Pinpoint the cell where the given text exists, returning its (x, y) midpoint coordinate. 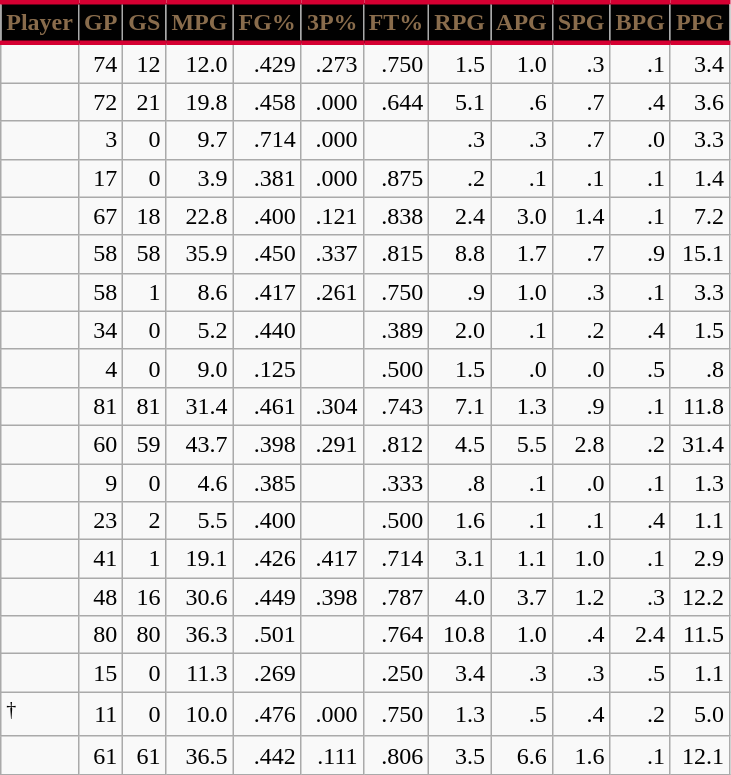
RPG (460, 22)
3P% (332, 22)
2.0 (460, 330)
72 (100, 102)
74 (100, 63)
35.9 (200, 254)
30.6 (200, 597)
36.3 (200, 635)
9.7 (200, 140)
.875 (396, 178)
5.1 (460, 102)
.269 (267, 673)
21 (144, 102)
.450 (267, 254)
2 (144, 521)
5.0 (700, 714)
43.7 (200, 444)
41 (100, 559)
18 (144, 216)
Player (40, 22)
10.0 (200, 714)
.461 (267, 406)
2.8 (581, 444)
9 (100, 483)
8.8 (460, 254)
.743 (396, 406)
.111 (332, 755)
.426 (267, 559)
12.2 (700, 597)
.273 (332, 63)
PPG (700, 22)
.261 (332, 292)
.644 (396, 102)
34 (100, 330)
11.5 (700, 635)
.250 (396, 673)
12 (144, 63)
.6 (522, 102)
.449 (267, 597)
.333 (396, 483)
17 (100, 178)
.812 (396, 444)
7.1 (460, 406)
60 (100, 444)
67 (100, 216)
3.5 (460, 755)
.381 (267, 178)
FG% (267, 22)
3.0 (522, 216)
11.8 (700, 406)
.764 (396, 635)
15 (100, 673)
4 (100, 368)
2.9 (700, 559)
.476 (267, 714)
3.1 (460, 559)
48 (100, 597)
.121 (332, 216)
19.8 (200, 102)
.304 (332, 406)
MPG (200, 22)
7.2 (700, 216)
.291 (332, 444)
22.8 (200, 216)
4.6 (200, 483)
12.1 (700, 755)
.838 (396, 216)
.806 (396, 755)
3.9 (200, 178)
BPG (640, 22)
5.2 (200, 330)
.501 (267, 635)
.787 (396, 597)
3.6 (700, 102)
9.0 (200, 368)
4.0 (460, 597)
.458 (267, 102)
19.1 (200, 559)
3 (100, 140)
GP (100, 22)
16 (144, 597)
GS (144, 22)
11 (100, 714)
.337 (332, 254)
1.2 (581, 597)
.442 (267, 755)
11.3 (200, 673)
.385 (267, 483)
.389 (396, 330)
.440 (267, 330)
6.6 (522, 755)
23 (100, 521)
FT% (396, 22)
15.1 (700, 254)
SPG (581, 22)
4.5 (460, 444)
.815 (396, 254)
.429 (267, 63)
10.8 (460, 635)
1.7 (522, 254)
12.0 (200, 63)
.125 (267, 368)
36.5 (200, 755)
59 (144, 444)
3.7 (522, 597)
† (40, 714)
8.6 (200, 292)
APG (522, 22)
